For the text-containing cell, return its midpoint in [X, Y] coordinate format. 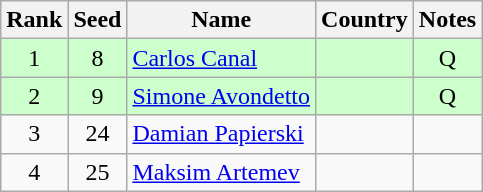
Damian Papierski [222, 134]
Simone Avondetto [222, 96]
Rank [34, 20]
4 [34, 172]
25 [98, 172]
3 [34, 134]
Country [365, 20]
Notes [447, 20]
24 [98, 134]
Maksim Artemev [222, 172]
Carlos Canal [222, 58]
9 [98, 96]
Name [222, 20]
2 [34, 96]
Seed [98, 20]
1 [34, 58]
8 [98, 58]
